Find where the given text appears and provide that cell's center as [x, y] coordinate. 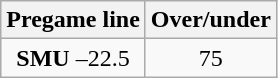
Over/under [210, 20]
Pregame line [74, 20]
SMU –22.5 [74, 58]
75 [210, 58]
